Extract the [X, Y] coordinate from the center of the cell holding the provided text.  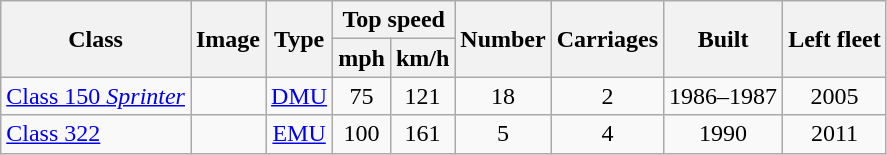
Image [228, 39]
Type [300, 39]
18 [503, 96]
4 [607, 134]
1990 [724, 134]
161 [422, 134]
5 [503, 134]
Left fleet [835, 39]
1986–1987 [724, 96]
km/h [422, 58]
Class 150 Sprinter [96, 96]
DMU [300, 96]
75 [362, 96]
Number [503, 39]
100 [362, 134]
2005 [835, 96]
2011 [835, 134]
mph [362, 58]
EMU [300, 134]
Built [724, 39]
Carriages [607, 39]
121 [422, 96]
Class 322 [96, 134]
2 [607, 96]
Top speed [394, 20]
Class [96, 39]
